Determine the (X, Y) coordinate at the center of the cell enclosing the given text.  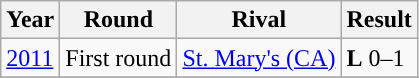
Year (30, 20)
Rival (259, 20)
Result (379, 20)
St. Mary's (CA) (259, 58)
First round (118, 58)
2011 (30, 58)
L 0–1 (379, 58)
Round (118, 20)
